Return the (X, Y) coordinate for the center point of the cell that contains the specified text.  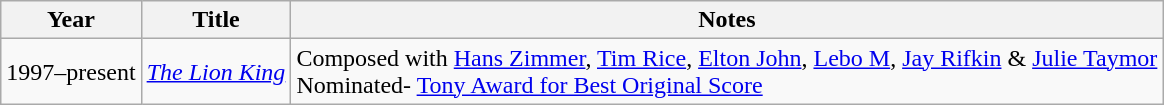
The Lion King (216, 72)
Year (71, 20)
Composed with Hans Zimmer, Tim Rice, Elton John, Lebo M, Jay Rifkin & Julie TaymorNominated- Tony Award for Best Original Score (727, 72)
Notes (727, 20)
1997–present (71, 72)
Title (216, 20)
